Identify which cell holds the provided text, then report its (X, Y) central coordinate. 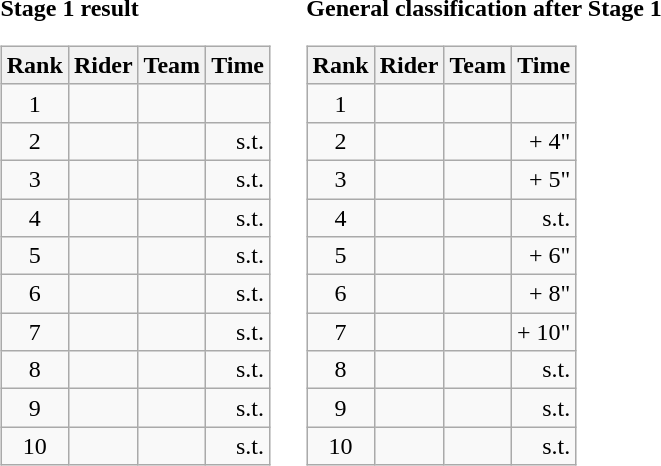
+ 5" (543, 179)
+ 8" (543, 294)
+ 4" (543, 141)
+ 10" (543, 332)
+ 6" (543, 256)
